Output the [X, Y] coordinate of the center of the cell containing the given text.  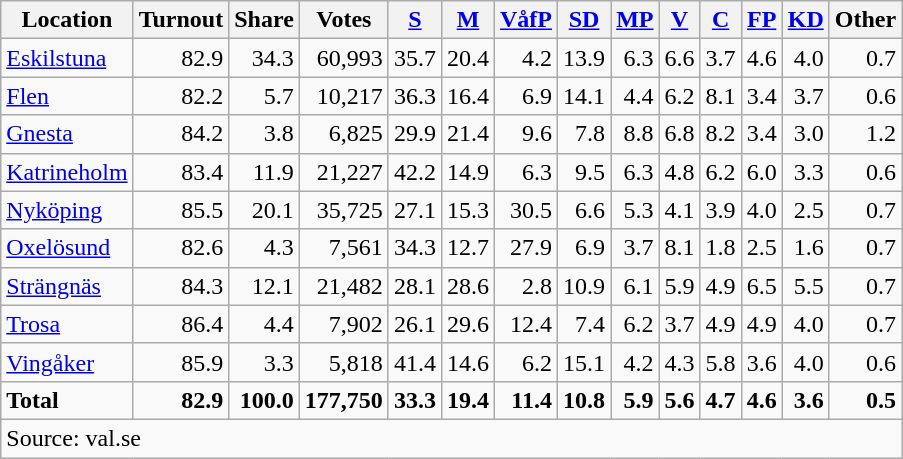
5.3 [635, 210]
84.3 [181, 286]
21,227 [344, 172]
5.6 [680, 400]
6,825 [344, 134]
15.3 [468, 210]
100.0 [264, 400]
33.3 [414, 400]
1.2 [865, 134]
20.4 [468, 58]
Turnout [181, 20]
6.5 [762, 286]
4.7 [720, 400]
FP [762, 20]
86.4 [181, 324]
7.8 [584, 134]
7,902 [344, 324]
3.0 [806, 134]
Flen [67, 96]
15.1 [584, 362]
27.9 [526, 248]
19.4 [468, 400]
29.6 [468, 324]
7.4 [584, 324]
82.6 [181, 248]
21.4 [468, 134]
0.5 [865, 400]
5.7 [264, 96]
14.6 [468, 362]
35.7 [414, 58]
9.6 [526, 134]
4.8 [680, 172]
11.4 [526, 400]
83.4 [181, 172]
Gnesta [67, 134]
V [680, 20]
13.9 [584, 58]
VåfP [526, 20]
82.2 [181, 96]
12.7 [468, 248]
Source: val.se [452, 438]
7,561 [344, 248]
20.1 [264, 210]
Share [264, 20]
14.1 [584, 96]
177,750 [344, 400]
8.2 [720, 134]
Location [67, 20]
Trosa [67, 324]
84.2 [181, 134]
10,217 [344, 96]
28.1 [414, 286]
Eskilstuna [67, 58]
60,993 [344, 58]
1.8 [720, 248]
5.8 [720, 362]
Vingåker [67, 362]
C [720, 20]
Strängnäs [67, 286]
Total [67, 400]
6.0 [762, 172]
1.6 [806, 248]
41.4 [414, 362]
KD [806, 20]
Oxelösund [67, 248]
5,818 [344, 362]
10.8 [584, 400]
10.9 [584, 286]
27.1 [414, 210]
S [414, 20]
21,482 [344, 286]
2.8 [526, 286]
85.5 [181, 210]
8.8 [635, 134]
Nyköping [67, 210]
4.1 [680, 210]
28.6 [468, 286]
36.3 [414, 96]
Other [865, 20]
14.9 [468, 172]
MP [635, 20]
Votes [344, 20]
9.5 [584, 172]
30.5 [526, 210]
3.8 [264, 134]
35,725 [344, 210]
85.9 [181, 362]
16.4 [468, 96]
12.4 [526, 324]
3.9 [720, 210]
SD [584, 20]
6.1 [635, 286]
11.9 [264, 172]
26.1 [414, 324]
M [468, 20]
42.2 [414, 172]
12.1 [264, 286]
29.9 [414, 134]
Katrineholm [67, 172]
6.8 [680, 134]
5.5 [806, 286]
